Capture the cell that displays the provided text and extract its (x, y) central coordinate. 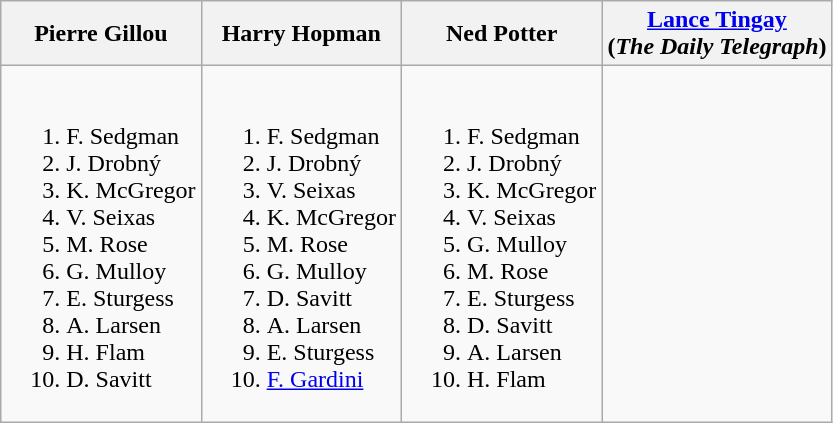
Pierre Gillou (101, 34)
F. Sedgman J. Drobný K. McGregor V. Seixas G. Mulloy M. Rose E. Sturgess D. Savitt A. Larsen H. Flam (501, 244)
Harry Hopman (301, 34)
F. Sedgman J. Drobný V. Seixas K. McGregor M. Rose G. Mulloy D. Savitt A. Larsen E. Sturgess F. Gardini (301, 244)
F. Sedgman J. Drobný K. McGregor V. Seixas M. Rose G. Mulloy E. Sturgess A. Larsen H. Flam D. Savitt (101, 244)
Lance Tingay(The Daily Telegraph) (717, 34)
Ned Potter (501, 34)
